Locate the cell with the specified text and output its (x, y) center coordinate. 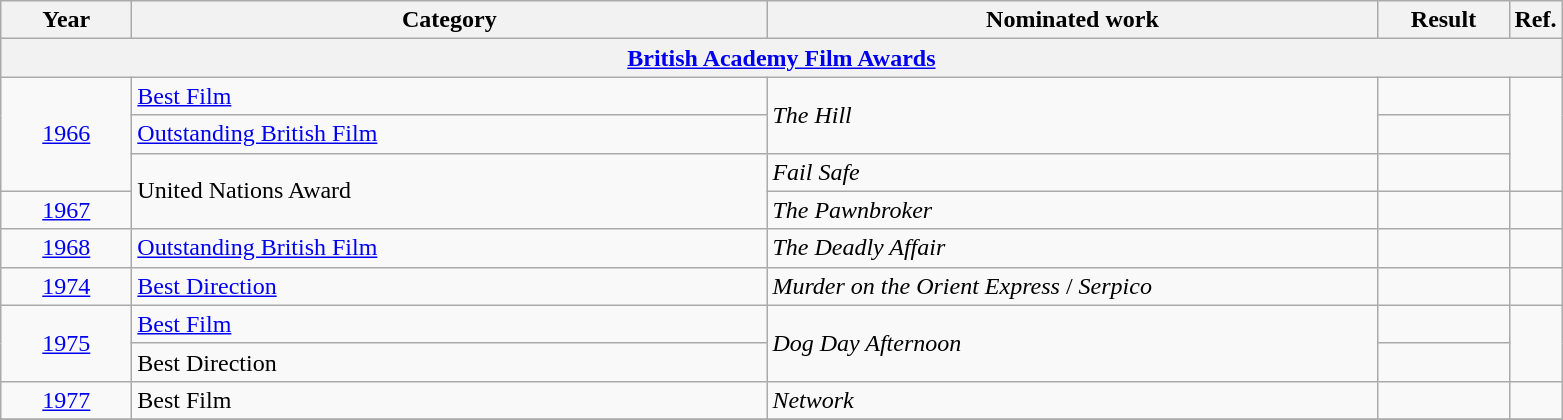
1968 (66, 248)
British Academy Film Awards (782, 58)
Network (1072, 400)
Ref. (1536, 20)
Murder on the Orient Express / Serpico (1072, 286)
The Pawnbroker (1072, 210)
Nominated work (1072, 20)
1966 (66, 134)
The Hill (1072, 115)
1967 (66, 210)
The Deadly Affair (1072, 248)
Fail Safe (1072, 172)
1977 (66, 400)
Year (66, 20)
1975 (66, 343)
Category (450, 20)
1974 (66, 286)
Dog Day Afternoon (1072, 343)
Result (1444, 20)
United Nations Award (450, 191)
